Extract the (X, Y) coordinate from the center of the cell holding the provided text.  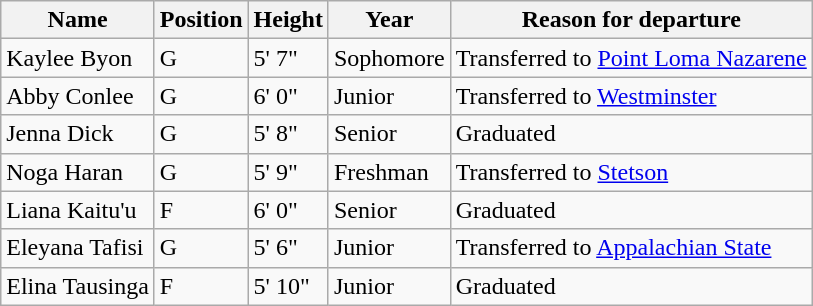
Transferred to Stetson (631, 172)
Position (201, 20)
Year (389, 20)
5' 10" (288, 286)
Eleyana Tafisi (78, 248)
Transferred to Point Loma Nazarene (631, 58)
5' 8" (288, 134)
Sophomore (389, 58)
Name (78, 20)
5' 6" (288, 248)
Abby Conlee (78, 96)
Kaylee Byon (78, 58)
Transferred to Westminster (631, 96)
Reason for departure (631, 20)
Elina Tausinga (78, 286)
Liana Kaitu'u (78, 210)
5' 9" (288, 172)
5' 7" (288, 58)
Jenna Dick (78, 134)
Noga Haran (78, 172)
Freshman (389, 172)
Height (288, 20)
Transferred to Appalachian State (631, 248)
